Scan for the cell matching the given text and deliver its [X, Y] coordinate at center. 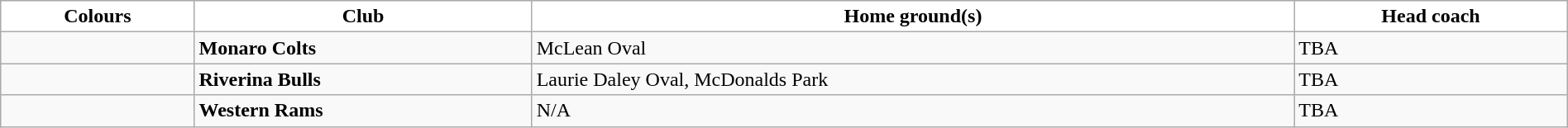
Laurie Daley Oval, McDonalds Park [913, 79]
Club [363, 17]
Western Rams [363, 111]
Monaro Colts [363, 48]
McLean Oval [913, 48]
N/A [913, 111]
Colours [98, 17]
Head coach [1431, 17]
Riverina Bulls [363, 79]
Home ground(s) [913, 17]
